Scan for the cell matching the given text and deliver its (x, y) coordinate at center. 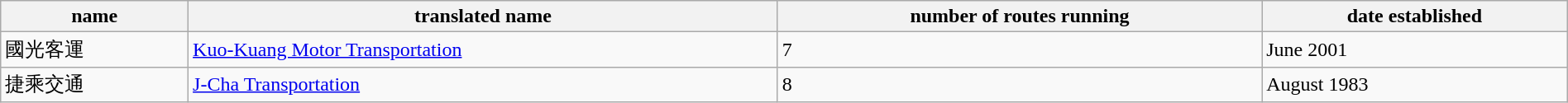
Kuo-Kuang Motor Transportation (483, 49)
number of routes running (1019, 16)
date established (1415, 16)
August 1983 (1415, 84)
name (94, 16)
June 2001 (1415, 49)
J-Cha Transportation (483, 84)
國光客運 (94, 49)
捷乘交通 (94, 84)
8 (1019, 84)
7 (1019, 49)
translated name (483, 16)
